Output the [X, Y] coordinate of the center of the cell containing the given text.  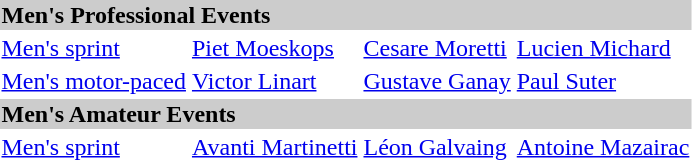
Paul Suter [603, 81]
Men's motor-paced [94, 81]
Men's Professional Events [346, 15]
Piet Moeskops [274, 48]
Cesare Moretti [437, 48]
Victor Linart [274, 81]
Gustave Ganay [437, 81]
Men's Amateur Events [346, 114]
Lucien Michard [603, 48]
Men's sprint [94, 48]
